Determine the [X, Y] coordinate at the center of the cell enclosing the given text.  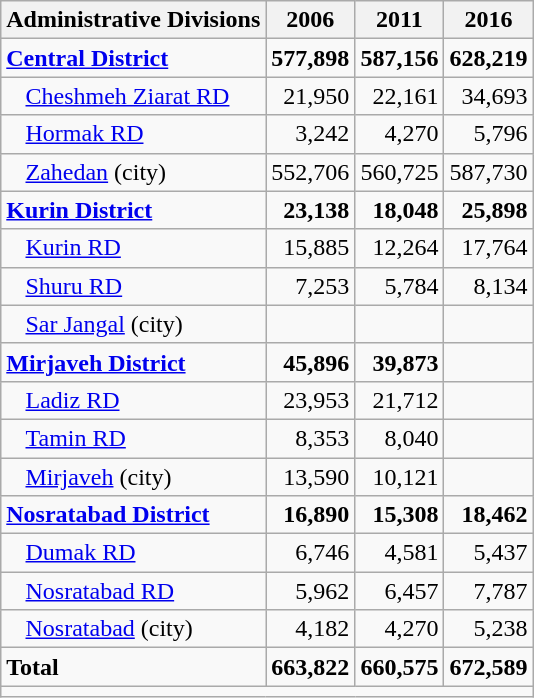
587,156 [400, 58]
7,253 [310, 286]
Shuru RD [134, 286]
Cheshmeh Ziarat RD [134, 96]
Tamin RD [134, 438]
5,784 [400, 286]
23,953 [310, 400]
5,962 [310, 591]
4,581 [400, 553]
3,242 [310, 134]
25,898 [488, 210]
Central District [134, 58]
Total [134, 667]
13,590 [310, 477]
18,462 [488, 515]
672,589 [488, 667]
5,796 [488, 134]
45,896 [310, 362]
Zahedan (city) [134, 172]
8,040 [400, 438]
Administrative Divisions [134, 20]
660,575 [400, 667]
16,890 [310, 515]
2006 [310, 20]
21,712 [400, 400]
Mirjaveh (city) [134, 477]
587,730 [488, 172]
663,822 [310, 667]
Dumak RD [134, 553]
23,138 [310, 210]
17,764 [488, 248]
22,161 [400, 96]
Kurin RD [134, 248]
5,437 [488, 553]
577,898 [310, 58]
8,353 [310, 438]
6,746 [310, 553]
5,238 [488, 629]
12,264 [400, 248]
560,725 [400, 172]
15,308 [400, 515]
34,693 [488, 96]
Kurin District [134, 210]
Nosratabad District [134, 515]
Sar Jangal (city) [134, 324]
Mirjaveh District [134, 362]
Ladiz RD [134, 400]
2011 [400, 20]
39,873 [400, 362]
10,121 [400, 477]
2016 [488, 20]
6,457 [400, 591]
7,787 [488, 591]
4,182 [310, 629]
Nosratabad RD [134, 591]
552,706 [310, 172]
18,048 [400, 210]
628,219 [488, 58]
21,950 [310, 96]
Hormak RD [134, 134]
8,134 [488, 286]
Nosratabad (city) [134, 629]
15,885 [310, 248]
